Output the (X, Y) coordinate of the center of the cell containing the given text.  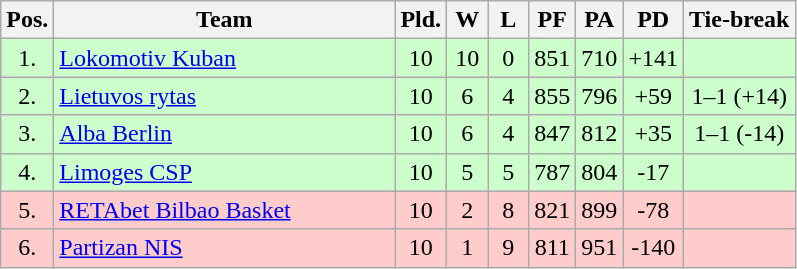
Limoges CSP (224, 172)
855 (552, 96)
4. (28, 172)
Pld. (421, 20)
Pos. (28, 20)
2 (468, 210)
PF (552, 20)
+35 (654, 134)
851 (552, 58)
821 (552, 210)
Partizan NIS (224, 248)
PA (600, 20)
+59 (654, 96)
-140 (654, 248)
812 (600, 134)
3. (28, 134)
2. (28, 96)
787 (552, 172)
Lokomotiv Kuban (224, 58)
804 (600, 172)
1 (468, 248)
1–1 (+14) (739, 96)
951 (600, 248)
1–1 (-14) (739, 134)
PD (654, 20)
1. (28, 58)
6. (28, 248)
796 (600, 96)
811 (552, 248)
5. (28, 210)
Tie-break (739, 20)
Alba Berlin (224, 134)
RETAbet Bilbao Basket (224, 210)
899 (600, 210)
0 (508, 58)
L (508, 20)
-17 (654, 172)
-78 (654, 210)
Team (224, 20)
Lietuvos rytas (224, 96)
9 (508, 248)
W (468, 20)
847 (552, 134)
710 (600, 58)
8 (508, 210)
+141 (654, 58)
